Capture the cell that displays the provided text and extract its [x, y] central coordinate. 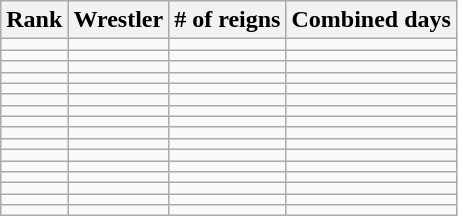
Rank [34, 20]
# of reigns [228, 20]
Wrestler [118, 20]
Combined days [371, 20]
